Provide the (X, Y) coordinate of the cell's center where the given text is located.  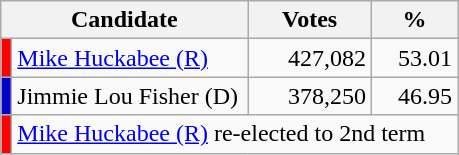
Jimmie Lou Fisher (D) (130, 96)
378,250 (310, 96)
427,082 (310, 58)
% (414, 20)
53.01 (414, 58)
Mike Huckabee (R) (130, 58)
Votes (310, 20)
Mike Huckabee (R) re-elected to 2nd term (235, 134)
Candidate (124, 20)
46.95 (414, 96)
